Find where the given text appears and provide that cell's center as (x, y) coordinate. 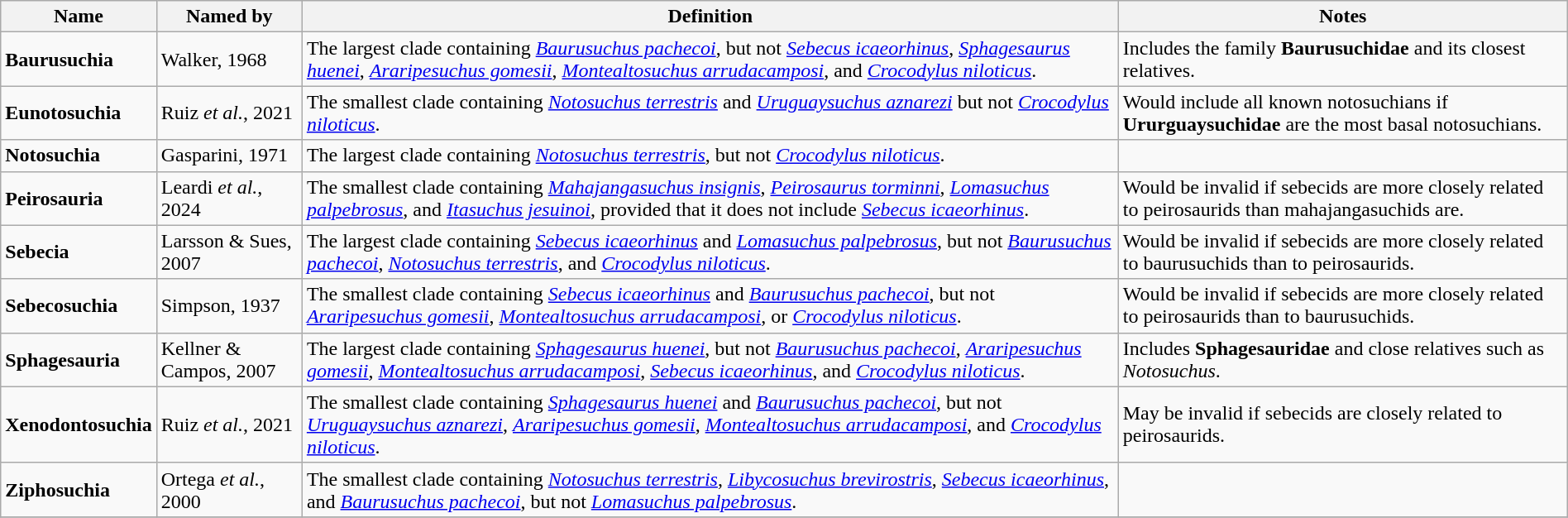
Would include all known notosuchians if Ururguaysuchidae are the most basal notosuchians. (1343, 113)
Leardi et al., 2024 (229, 199)
Definition (710, 17)
Includes Sphagesauridae and close relatives such as Notosuchus. (1343, 359)
Gasparini, 1971 (229, 156)
Walker, 1968 (229, 60)
Would be invalid if sebecids are more closely related to baurusuchids than to peirosaurids. (1343, 252)
Sphagesauria (79, 359)
Includes the family Baurusuchidae and its closest relatives. (1343, 60)
May be invalid if sebecids are closely related to peirosaurids. (1343, 424)
Named by (229, 17)
Sebecia (79, 252)
Notes (1343, 17)
Baurusuchia (79, 60)
Name (79, 17)
Kellner & Campos, 2007 (229, 359)
Simpson, 1937 (229, 306)
The smallest clade containing Notosuchus terrestris and Uruguaysuchus aznarezi but not Crocodylus niloticus. (710, 113)
Ziphosuchia (79, 490)
Peirosauria (79, 199)
Sebecosuchia (79, 306)
The largest clade containing Notosuchus terrestris, but not Crocodylus niloticus. (710, 156)
Notosuchia (79, 156)
Xenodontosuchia (79, 424)
Larsson & Sues, 2007 (229, 252)
Would be invalid if sebecids are more closely related to peirosaurids than mahajangasuchids are. (1343, 199)
Eunotosuchia (79, 113)
Would be invalid if sebecids are more closely related to peirosaurids than to baurusuchids. (1343, 306)
Ortega et al., 2000 (229, 490)
